Capture the cell that displays the provided text and extract its [X, Y] central coordinate. 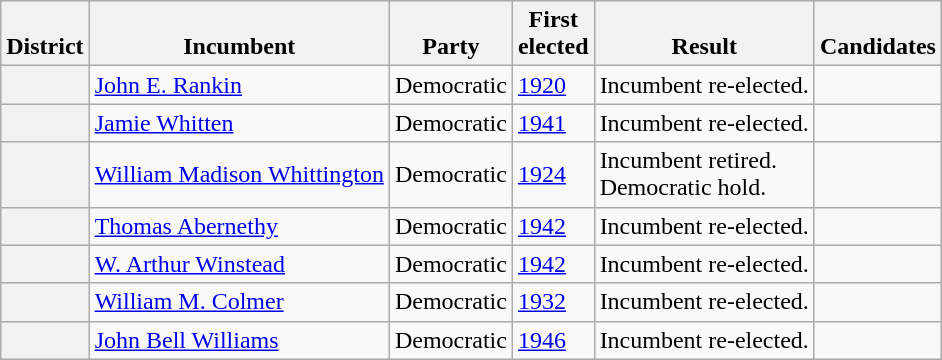
1932 [553, 302]
District [45, 34]
1941 [553, 123]
John Bell Williams [239, 340]
Firstelected [553, 34]
1924 [553, 174]
William Madison Whittington [239, 174]
John E. Rankin [239, 85]
Thomas Abernethy [239, 226]
Jamie Whitten [239, 123]
William M. Colmer [239, 302]
1946 [553, 340]
Incumbent retired.Democratic hold. [704, 174]
Incumbent [239, 34]
W. Arthur Winstead [239, 264]
Party [450, 34]
Result [704, 34]
Candidates [878, 34]
1920 [553, 85]
